Pinpoint the cell where the given text exists, returning its (X, Y) midpoint coordinate. 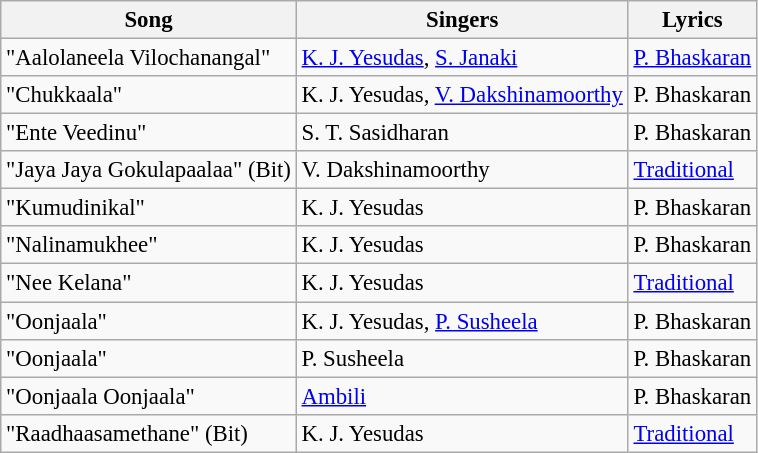
V. Dakshinamoorthy (462, 170)
"Oonjaala Oonjaala" (149, 396)
"Chukkaala" (149, 95)
P. Susheela (462, 358)
Singers (462, 20)
S. T. Sasidharan (462, 133)
"Jaya Jaya Gokulapaalaa" (Bit) (149, 170)
"Aalolaneela Vilochanangal" (149, 58)
Ambili (462, 396)
"Nee Kelana" (149, 283)
"Ente Veedinu" (149, 133)
K. J. Yesudas, P. Susheela (462, 321)
"Nalinamukhee" (149, 245)
"Raadhaasamethane" (Bit) (149, 433)
Lyrics (692, 20)
K. J. Yesudas, V. Dakshinamoorthy (462, 95)
"Kumudinikal" (149, 208)
Song (149, 20)
K. J. Yesudas, S. Janaki (462, 58)
